Find where the given text appears and provide that cell's center as (X, Y) coordinate. 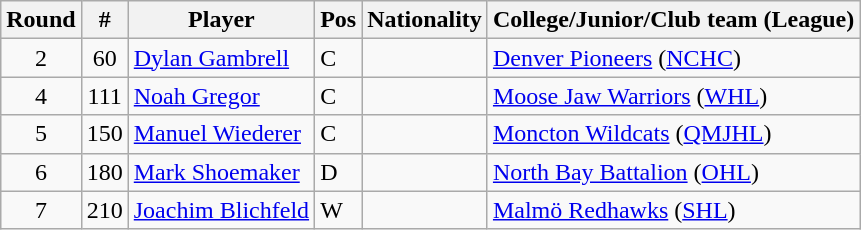
Player (221, 20)
D (338, 172)
210 (104, 210)
Malmö Redhawks (SHL) (673, 210)
College/Junior/Club team (League) (673, 20)
Noah Gregor (221, 96)
Denver Pioneers (NCHC) (673, 58)
60 (104, 58)
Manuel Wiederer (221, 134)
Nationality (425, 20)
Joachim Blichfeld (221, 210)
Pos (338, 20)
North Bay Battalion (OHL) (673, 172)
Moose Jaw Warriors (WHL) (673, 96)
5 (41, 134)
Round (41, 20)
# (104, 20)
Mark Shoemaker (221, 172)
180 (104, 172)
6 (41, 172)
Moncton Wildcats (QMJHL) (673, 134)
4 (41, 96)
7 (41, 210)
Dylan Gambrell (221, 58)
2 (41, 58)
150 (104, 134)
111 (104, 96)
W (338, 210)
